Output the [x, y] coordinate of the center of the cell containing the given text.  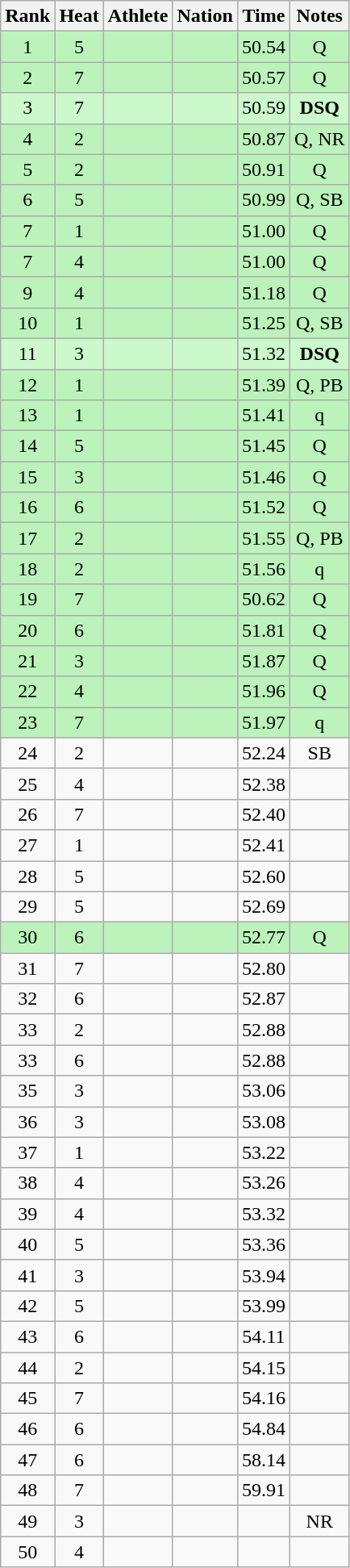
Notes [319, 16]
51.46 [263, 477]
40 [27, 1244]
9 [27, 292]
59.91 [263, 1491]
Nation [205, 16]
39 [27, 1214]
48 [27, 1491]
28 [27, 876]
47 [27, 1460]
53.36 [263, 1244]
53.32 [263, 1214]
32 [27, 999]
53.26 [263, 1183]
51.41 [263, 416]
27 [27, 845]
43 [27, 1336]
Q, NR [319, 139]
51.18 [263, 292]
29 [27, 907]
11 [27, 353]
42 [27, 1306]
Rank [27, 16]
24 [27, 753]
52.77 [263, 938]
51.56 [263, 569]
50.91 [263, 169]
38 [27, 1183]
NR [319, 1521]
52.40 [263, 814]
52.80 [263, 968]
51.45 [263, 446]
50.99 [263, 200]
51.55 [263, 538]
51.32 [263, 353]
23 [27, 722]
13 [27, 416]
30 [27, 938]
58.14 [263, 1460]
22 [27, 692]
50.62 [263, 600]
51.87 [263, 661]
46 [27, 1429]
41 [27, 1275]
51.25 [263, 323]
36 [27, 1122]
50.87 [263, 139]
20 [27, 630]
25 [27, 784]
31 [27, 968]
15 [27, 477]
18 [27, 569]
12 [27, 385]
45 [27, 1399]
52.69 [263, 907]
17 [27, 538]
50.57 [263, 77]
51.39 [263, 385]
50 [27, 1552]
21 [27, 661]
49 [27, 1521]
Heat [79, 16]
SB [319, 753]
52.60 [263, 876]
44 [27, 1368]
50.54 [263, 47]
10 [27, 323]
52.24 [263, 753]
54.15 [263, 1368]
37 [27, 1152]
51.81 [263, 630]
53.08 [263, 1122]
53.99 [263, 1306]
54.16 [263, 1399]
51.96 [263, 692]
54.11 [263, 1336]
Athlete [138, 16]
51.97 [263, 722]
50.59 [263, 108]
53.22 [263, 1152]
19 [27, 600]
52.87 [263, 999]
52.38 [263, 784]
16 [27, 508]
Time [263, 16]
26 [27, 814]
51.52 [263, 508]
35 [27, 1091]
52.41 [263, 845]
53.94 [263, 1275]
14 [27, 446]
53.06 [263, 1091]
54.84 [263, 1429]
